For the text-containing cell, return its midpoint in (x, y) coordinate format. 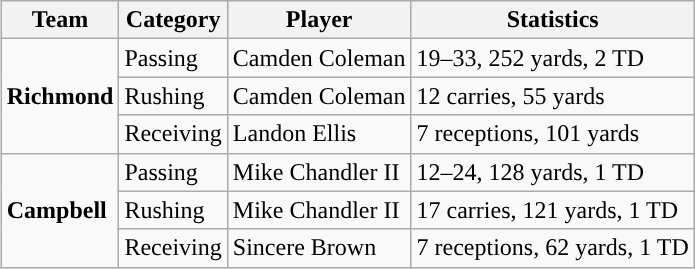
Sincere Brown (319, 248)
Team (60, 20)
7 receptions, 62 yards, 1 TD (552, 248)
7 receptions, 101 yards (552, 134)
Richmond (60, 96)
17 carries, 121 yards, 1 TD (552, 210)
Landon Ellis (319, 134)
Category (173, 20)
Campbell (60, 210)
19–33, 252 yards, 2 TD (552, 58)
Player (319, 20)
12 carries, 55 yards (552, 96)
12–24, 128 yards, 1 TD (552, 172)
Statistics (552, 20)
